Locate the cell with the specified text and output its (X, Y) center coordinate. 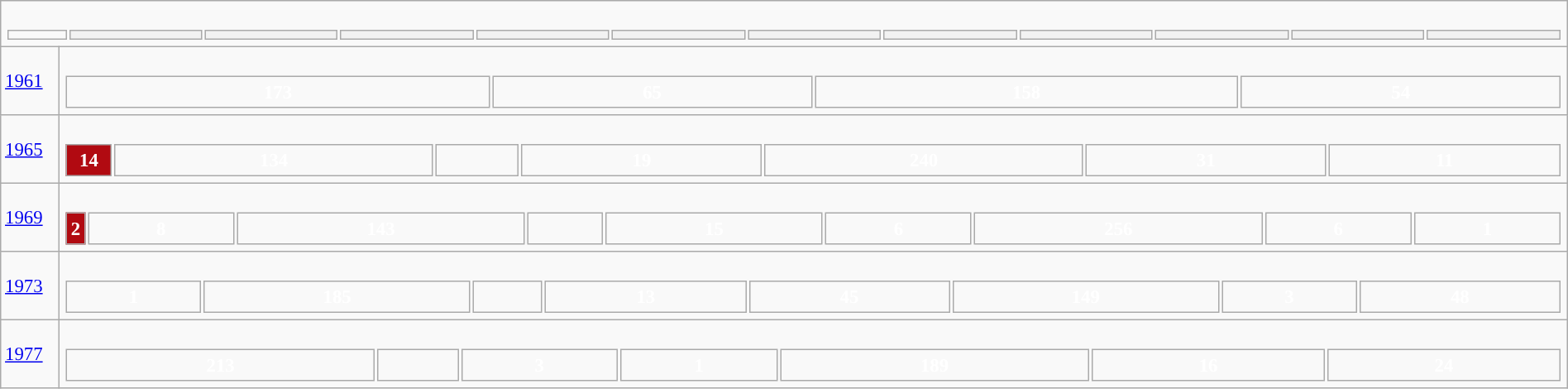
1973 (30, 286)
14 (89, 161)
134 (274, 161)
1977 (30, 354)
1965 (30, 149)
14 134 19 240 31 11 (813, 149)
2 (76, 228)
173 (278, 91)
158 (1027, 91)
149 (1085, 296)
240 (924, 161)
213 (221, 366)
65 (652, 91)
189 (935, 366)
15 (715, 228)
2 8 143 15 6 256 6 1 (813, 217)
24 (1444, 366)
1969 (30, 217)
1 185 13 45 149 3 48 (813, 286)
13 (645, 296)
213 3 1 189 16 24 (813, 354)
31 (1206, 161)
1961 (30, 81)
173 65 158 54 (813, 81)
11 (1445, 161)
185 (337, 296)
143 (380, 228)
8 (160, 228)
54 (1401, 91)
256 (1118, 228)
48 (1460, 296)
19 (642, 161)
45 (849, 296)
16 (1208, 366)
